Scan for the cell matching the given text and deliver its (X, Y) coordinate at center. 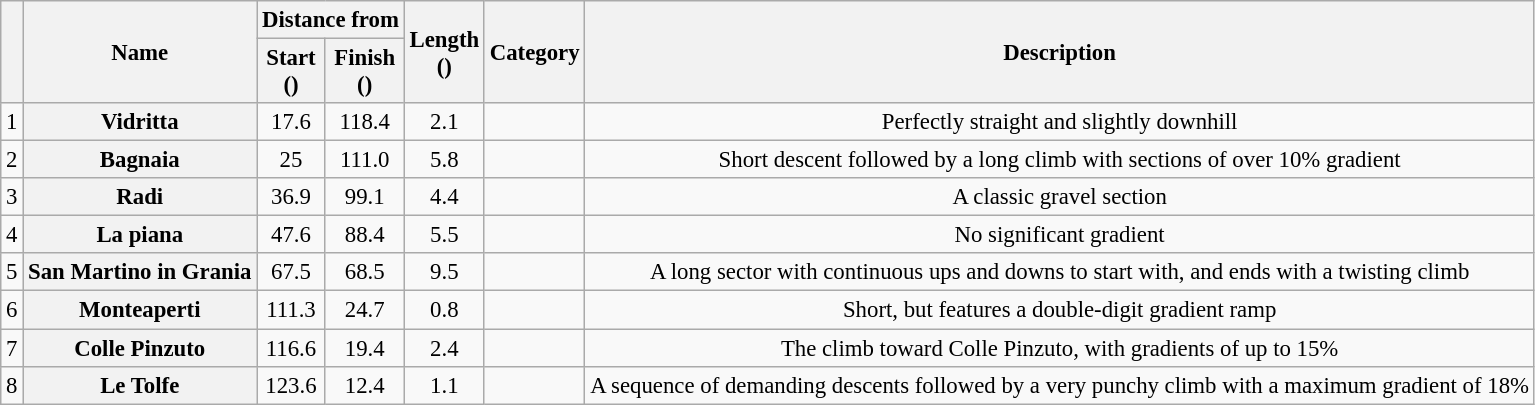
Distance from (330, 20)
47.6 (291, 235)
Finish() (364, 72)
Monteaperti (140, 310)
San Martino in Grania (140, 273)
5 (12, 273)
2.1 (444, 122)
No significant gradient (1060, 235)
Radi (140, 197)
12.4 (364, 385)
8 (12, 385)
99.1 (364, 197)
111.3 (291, 310)
17.6 (291, 122)
A classic gravel section (1060, 197)
4.4 (444, 197)
123.6 (291, 385)
67.5 (291, 273)
3 (12, 197)
1.1 (444, 385)
The climb toward Colle Pinzuto, with gradients of up to 15% (1060, 348)
Bagnaia (140, 160)
A long sector with continuous ups and downs to start with, and ends with a twisting climb (1060, 273)
Category (534, 52)
36.9 (291, 197)
Le Tolfe (140, 385)
Colle Pinzuto (140, 348)
24.7 (364, 310)
116.6 (291, 348)
25 (291, 160)
2 (12, 160)
6 (12, 310)
88.4 (364, 235)
A sequence of demanding descents followed by a very punchy climb with a maximum gradient of 18% (1060, 385)
Short, but features a double-digit gradient ramp (1060, 310)
5.5 (444, 235)
0.8 (444, 310)
111.0 (364, 160)
19.4 (364, 348)
Name (140, 52)
Vidritta (140, 122)
Short descent followed by a long climb with sections of over 10% gradient (1060, 160)
1 (12, 122)
4 (12, 235)
Description (1060, 52)
Start() (291, 72)
5.8 (444, 160)
Perfectly straight and slightly downhill (1060, 122)
2.4 (444, 348)
68.5 (364, 273)
La piana (140, 235)
Length() (444, 52)
7 (12, 348)
118.4 (364, 122)
9.5 (444, 273)
